Detect which cell encompasses the target text, then output its [x, y] center coordinate. 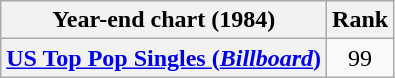
US Top Pop Singles (Billboard) [164, 58]
Year-end chart (1984) [164, 20]
Rank [360, 20]
99 [360, 58]
